Return the [x, y] coordinate for the center point of the cell that contains the specified text.  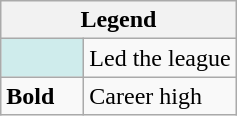
Career high [160, 96]
Bold [42, 96]
Legend [118, 20]
Led the league [160, 58]
